Search for the cell housing the specified text and yield its (X, Y) center coordinate. 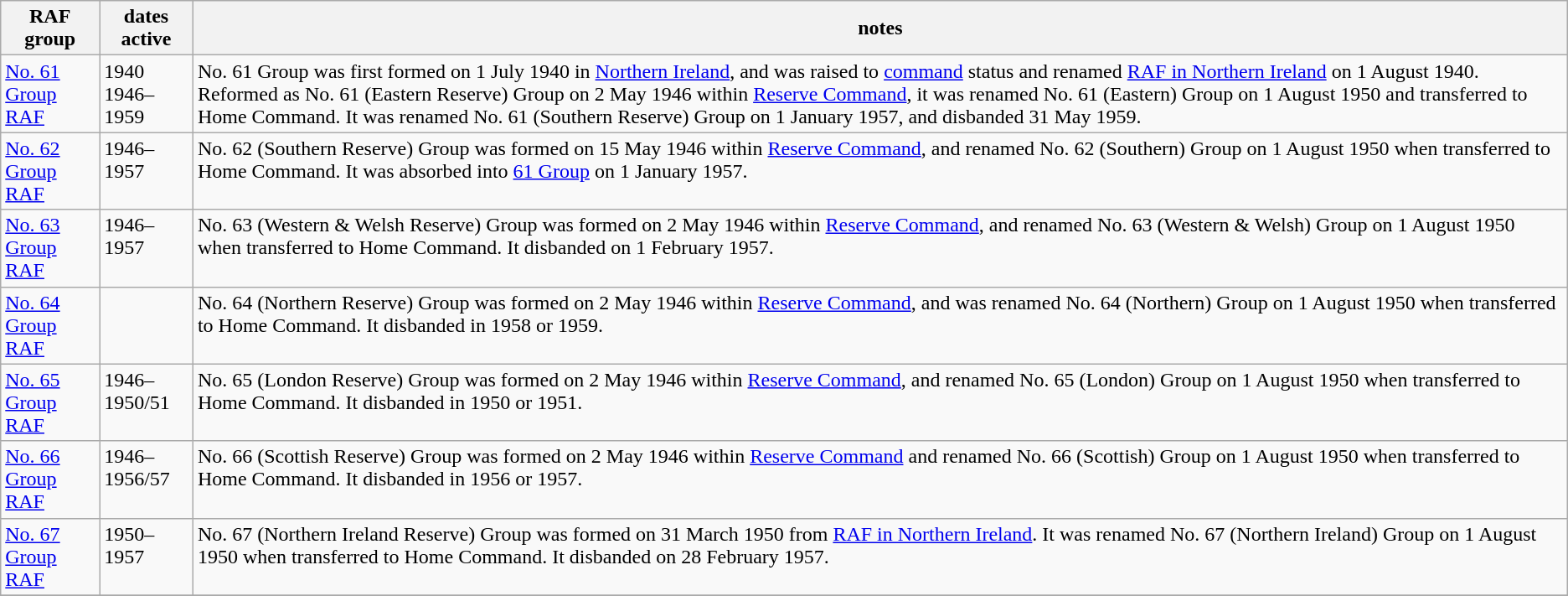
No. 66 Group RAF (50, 479)
No. 67 Group RAF (50, 557)
19401946–1959 (147, 94)
No. 65 Group RAF (50, 402)
notes (879, 29)
RAF group (50, 29)
1946–1950/51 (147, 402)
No. 61 Group RAF (50, 94)
dates active (147, 29)
1946–1956/57 (147, 479)
1950–1957 (147, 557)
No. 62 Group RAF (50, 171)
No. 64 Group RAF (50, 325)
No. 63 Group RAF (50, 248)
